Locate the cell with the specified text and output its [x, y] center coordinate. 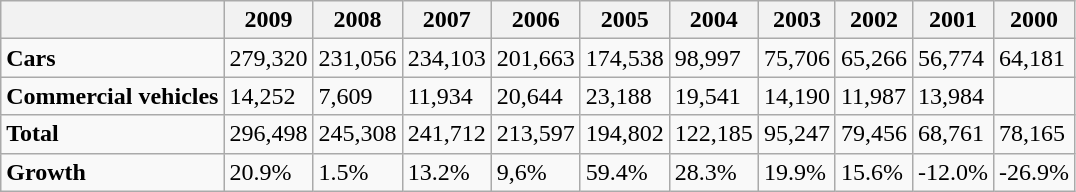
296,498 [268, 134]
2003 [796, 20]
Commercial vehicles [112, 96]
11,934 [446, 96]
59.4% [624, 172]
279,320 [268, 58]
-26.9% [1034, 172]
Growth [112, 172]
9,6% [536, 172]
Total [112, 134]
19.9% [796, 172]
20,644 [536, 96]
98,997 [714, 58]
14,252 [268, 96]
2001 [952, 20]
64,181 [1034, 58]
2005 [624, 20]
15.6% [874, 172]
213,597 [536, 134]
19,541 [714, 96]
14,190 [796, 96]
95,247 [796, 134]
13.2% [446, 172]
2004 [714, 20]
Cars [112, 58]
28.3% [714, 172]
75,706 [796, 58]
-12.0% [952, 172]
2000 [1034, 20]
56,774 [952, 58]
174,538 [624, 58]
2006 [536, 20]
231,056 [358, 58]
234,103 [446, 58]
2009 [268, 20]
13,984 [952, 96]
122,185 [714, 134]
20.9% [268, 172]
201,663 [536, 58]
2002 [874, 20]
7,609 [358, 96]
1.5% [358, 172]
65,266 [874, 58]
245,308 [358, 134]
78,165 [1034, 134]
68,761 [952, 134]
2008 [358, 20]
194,802 [624, 134]
23,188 [624, 96]
2007 [446, 20]
11,987 [874, 96]
241,712 [446, 134]
79,456 [874, 134]
